Scan for the cell matching the given text and deliver its [X, Y] coordinate at center. 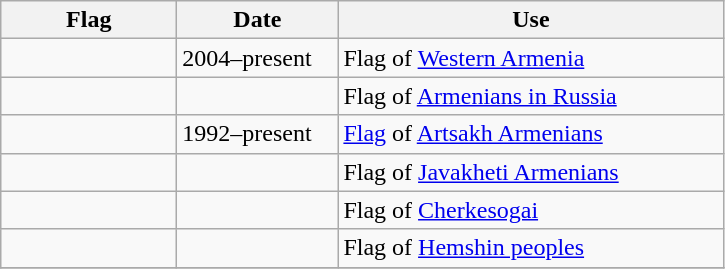
Flag of Hemshin peoples [531, 248]
Flag [89, 20]
2004–present [258, 58]
Date [258, 20]
Flag of Armenians in Russia [531, 96]
Flag of Javakheti Armenians [531, 172]
Flag of Western Armenia [531, 58]
1992–present [258, 134]
Flag of Cherkesogai [531, 210]
Use [531, 20]
Flag of Artsakh Armenians [531, 134]
